Return (X, Y) of the center of cell containing provided text 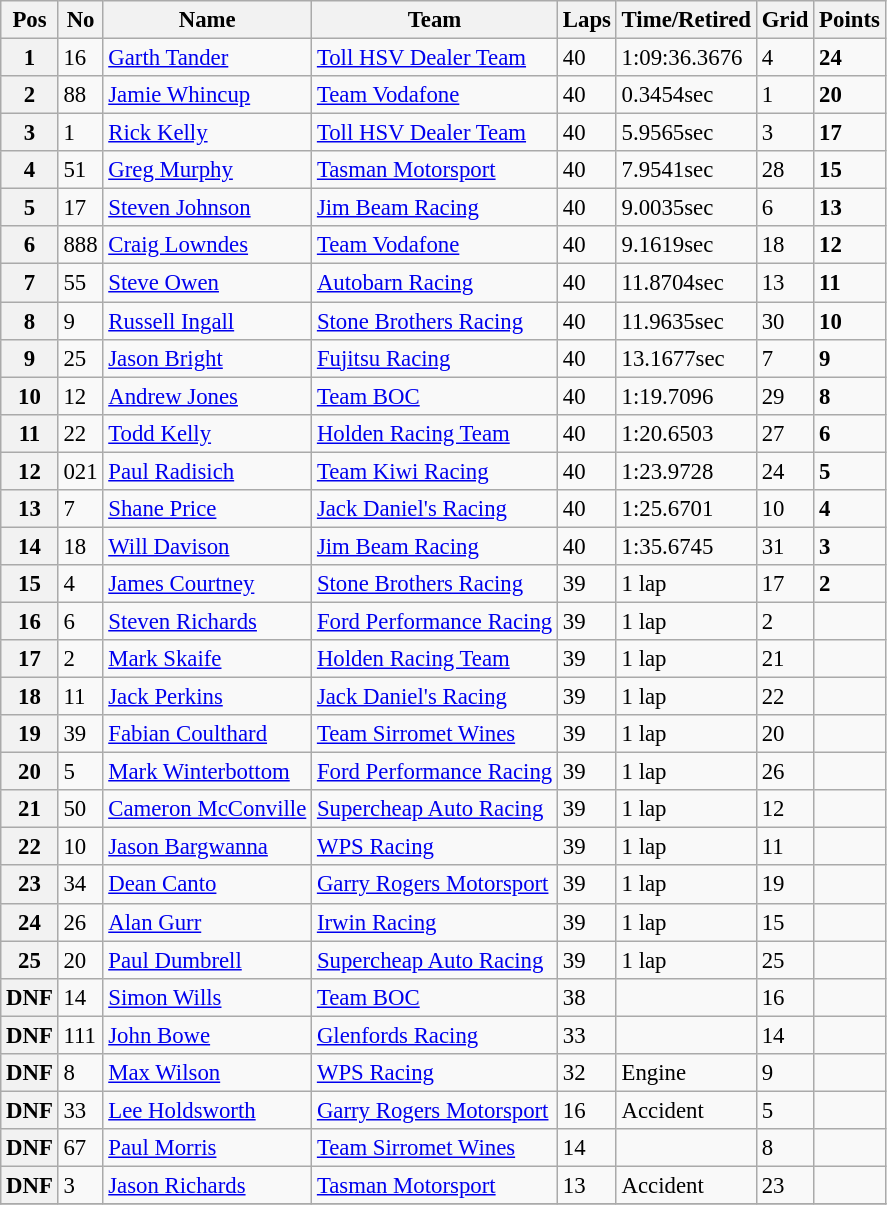
Name (208, 20)
Jamie Whincup (208, 95)
7.9541sec (686, 170)
Engine (686, 1073)
88 (80, 95)
James Courtney (208, 584)
Jack Perkins (208, 697)
9.0035sec (686, 208)
1:09:36.3676 (686, 58)
29 (784, 396)
1:20.6503 (686, 433)
Craig Lowndes (208, 245)
Jason Richards (208, 1185)
Mark Winterbottom (208, 772)
51 (80, 170)
Simon Wills (208, 997)
31 (784, 546)
55 (80, 283)
Fabian Coulthard (208, 734)
Steve Owen (208, 283)
Shane Price (208, 509)
Steven Richards (208, 621)
Russell Ingall (208, 321)
Time/Retired (686, 20)
32 (588, 1073)
Glenfords Racing (435, 1035)
38 (588, 997)
Laps (588, 20)
Alan Gurr (208, 922)
Andrew Jones (208, 396)
Irwin Racing (435, 922)
Jason Bargwanna (208, 847)
021 (80, 471)
27 (784, 433)
Max Wilson (208, 1073)
1:19.7096 (686, 396)
111 (80, 1035)
13.1677sec (686, 358)
888 (80, 245)
5.9565sec (686, 133)
Mark Skaife (208, 659)
John Bowe (208, 1035)
1:35.6745 (686, 546)
Grid (784, 20)
28 (784, 170)
Pos (30, 20)
Points (850, 20)
50 (80, 809)
Rick Kelly (208, 133)
Paul Dumbrell (208, 960)
9.1619sec (686, 245)
0.3454sec (686, 95)
Team Kiwi Racing (435, 471)
Paul Radisich (208, 471)
Lee Holdsworth (208, 1110)
Team (435, 20)
Steven Johnson (208, 208)
Autobarn Racing (435, 283)
30 (784, 321)
Greg Murphy (208, 170)
Will Davison (208, 546)
Todd Kelly (208, 433)
Dean Canto (208, 885)
34 (80, 885)
Jason Bright (208, 358)
Fujitsu Racing (435, 358)
11.8704sec (686, 283)
67 (80, 1148)
11.9635sec (686, 321)
Garth Tander (208, 58)
No (80, 20)
1:23.9728 (686, 471)
1:25.6701 (686, 509)
Cameron McConville (208, 809)
Paul Morris (208, 1148)
